Provide the (X, Y) coordinate of the cell's center where the given text is located.  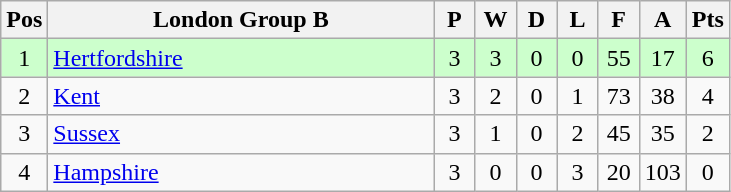
Pos (24, 20)
38 (662, 96)
20 (618, 172)
Hertfordshire (241, 58)
Kent (241, 96)
45 (618, 134)
W (496, 20)
L (578, 20)
17 (662, 58)
73 (618, 96)
6 (708, 58)
55 (618, 58)
Pts (708, 20)
London Group B (241, 20)
Sussex (241, 134)
35 (662, 134)
A (662, 20)
Hampshire (241, 172)
D (536, 20)
P (454, 20)
F (618, 20)
103 (662, 172)
